Extract the (X, Y) coordinate from the center of the cell holding the provided text.  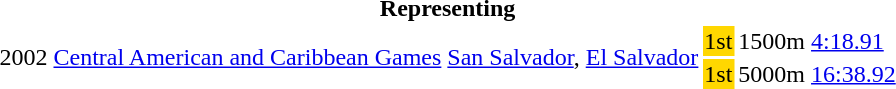
San Salvador, El Salvador (573, 58)
Central American and Caribbean Games (248, 58)
1500m (772, 41)
5000m (772, 74)
